For the text-containing cell, return its midpoint in (X, Y) coordinate format. 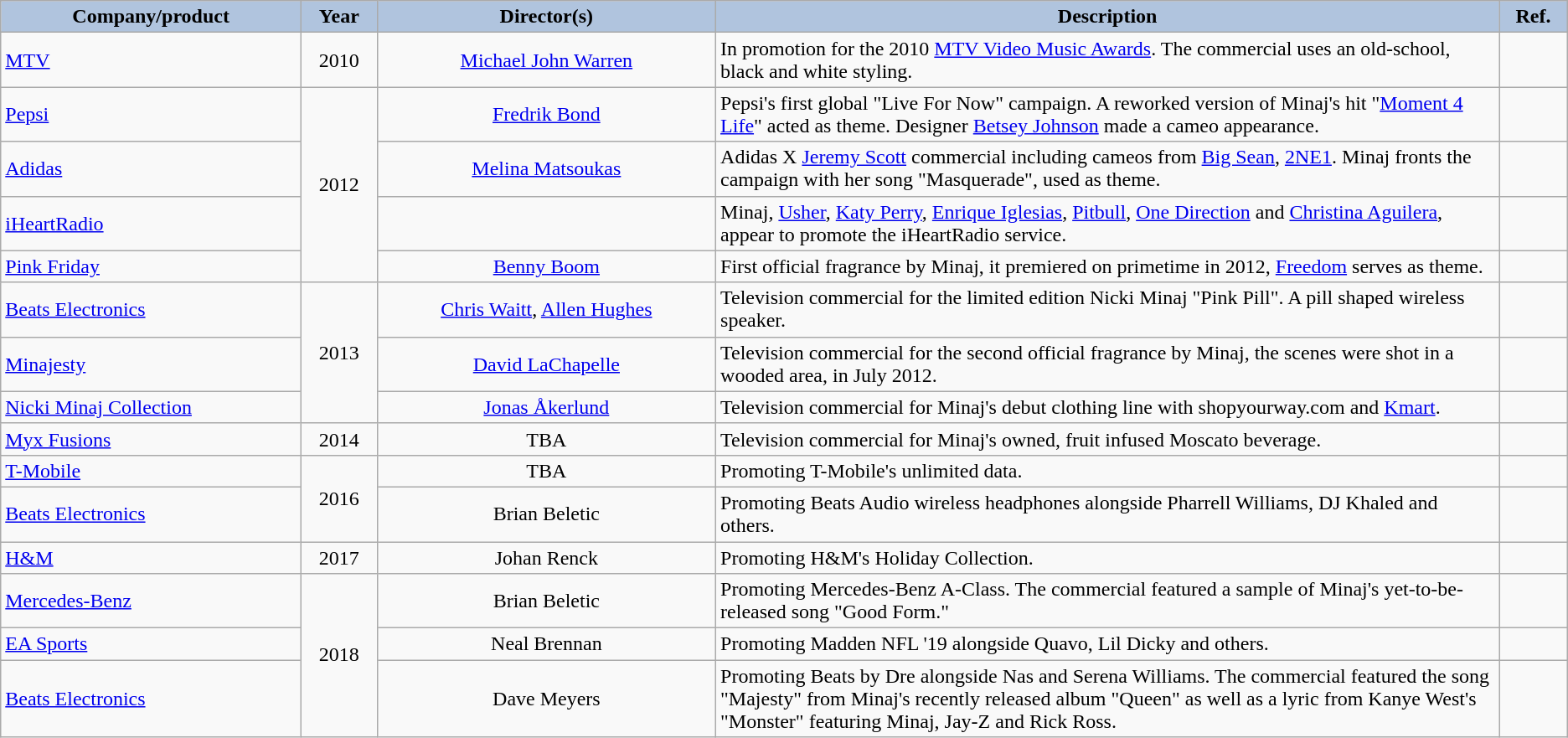
T-Mobile (151, 471)
EA Sports (151, 644)
Company/product (151, 17)
Television commercial for Minaj's debut clothing line with shopyourway.com and Kmart. (1107, 407)
Dave Meyers (546, 699)
Michael John Warren (546, 60)
iHeartRadio (151, 223)
MTV (151, 60)
Promoting Madden NFL '19 alongside Quavo, Lil Dicky and others. (1107, 644)
2016 (340, 498)
Promoting Mercedes-Benz A-Class. The commercial featured a sample of Minaj's yet-to-be-released song "Good Form." (1107, 601)
Nicki Minaj Collection (151, 407)
Pink Friday (151, 266)
Neal Brennan (546, 644)
David LaChapelle (546, 364)
Promoting Beats Audio wireless headphones alongside Pharrell Williams, DJ Khaled and others. (1107, 514)
Minaj, Usher, Katy Perry, Enrique Iglesias, Pitbull, One Direction and Christina Aguilera, appear to promote the iHeartRadio service. (1107, 223)
Promoting H&M's Holiday Collection. (1107, 557)
Television commercial for the second official fragrance by Minaj, the scenes were shot in a wooded area, in July 2012. (1107, 364)
Minajesty (151, 364)
Myx Fusions (151, 439)
2014 (340, 439)
2010 (340, 60)
Fredrik Bond (546, 114)
2017 (340, 557)
Mercedes-Benz (151, 601)
Year (340, 17)
In promotion for the 2010 MTV Video Music Awards. The commercial uses an old-school, black and white styling. (1107, 60)
2018 (340, 655)
Television commercial for the limited edition Nicki Minaj "Pink Pill". A pill shaped wireless speaker. (1107, 310)
Pepsi (151, 114)
Chris Waitt, Allen Hughes (546, 310)
Benny Boom (546, 266)
Director(s) (546, 17)
2013 (340, 353)
Adidas (151, 169)
Melina Matsoukas (546, 169)
Television commercial for Minaj's owned, fruit infused Moscato beverage. (1107, 439)
2012 (340, 184)
Jonas Åkerlund (546, 407)
Description (1107, 17)
H&M (151, 557)
Ref. (1533, 17)
Johan Renck (546, 557)
First official fragrance by Minaj, it premiered on primetime in 2012, Freedom serves as theme. (1107, 266)
Adidas X Jeremy Scott commercial including cameos from Big Sean, 2NE1. Minaj fronts the campaign with her song "Masquerade", used as theme. (1107, 169)
Promoting T-Mobile's unlimited data. (1107, 471)
